Provide the [x, y] coordinate of the cell's center where the given text is located.  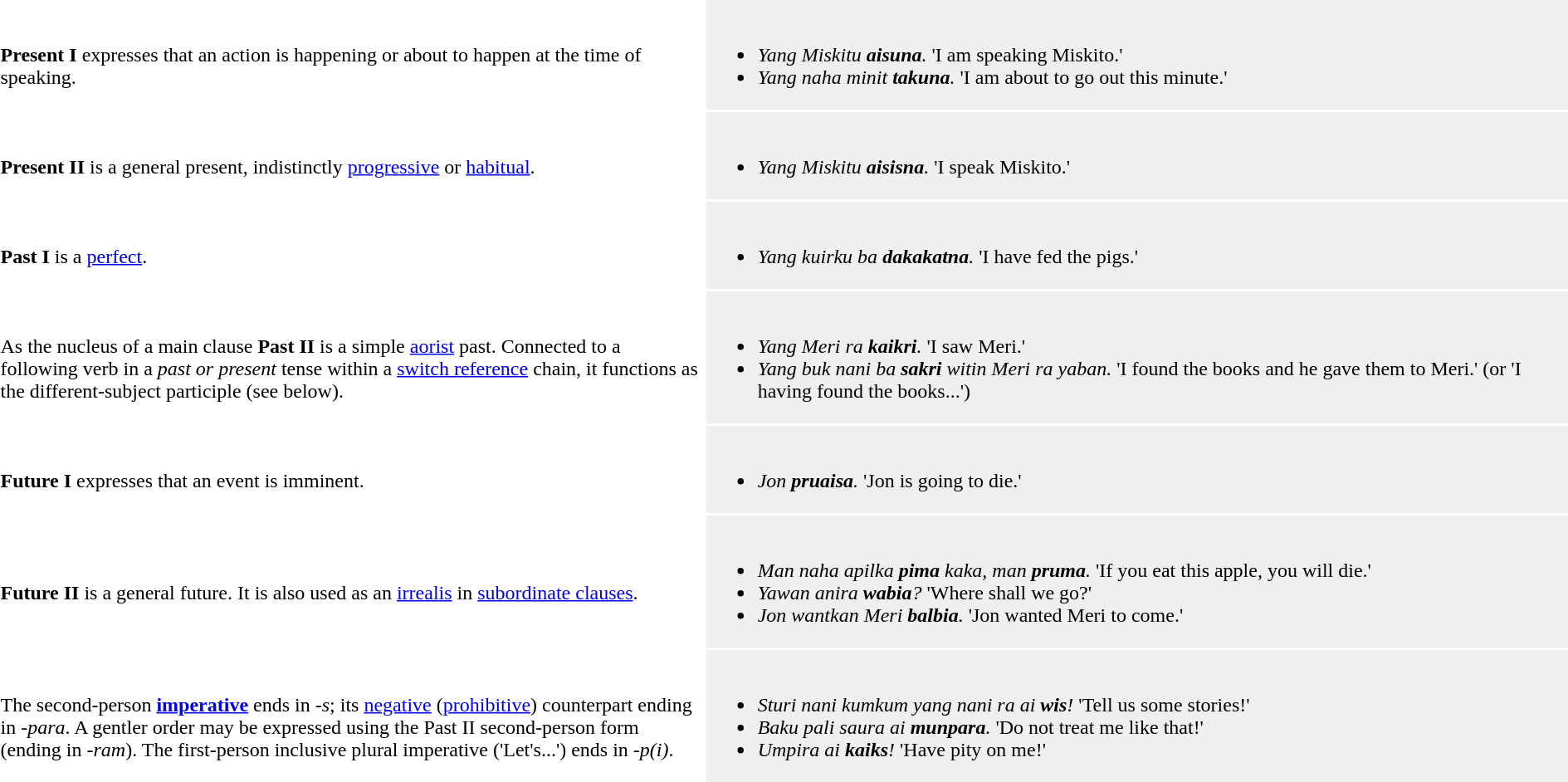
Jon pruaisa. 'Jon is going to die.' [1137, 470]
Yang Miskitu aisuna. 'I am speaking Miskito.'Yang naha minit takuna. 'I am about to go out this minute.' [1137, 55]
Yang Miskitu aisisna. 'I speak Miskito.' [1137, 156]
Yang kuirku ba dakakatna. 'I have fed the pigs.' [1137, 246]
